Capture the cell that displays the provided text and extract its (X, Y) central coordinate. 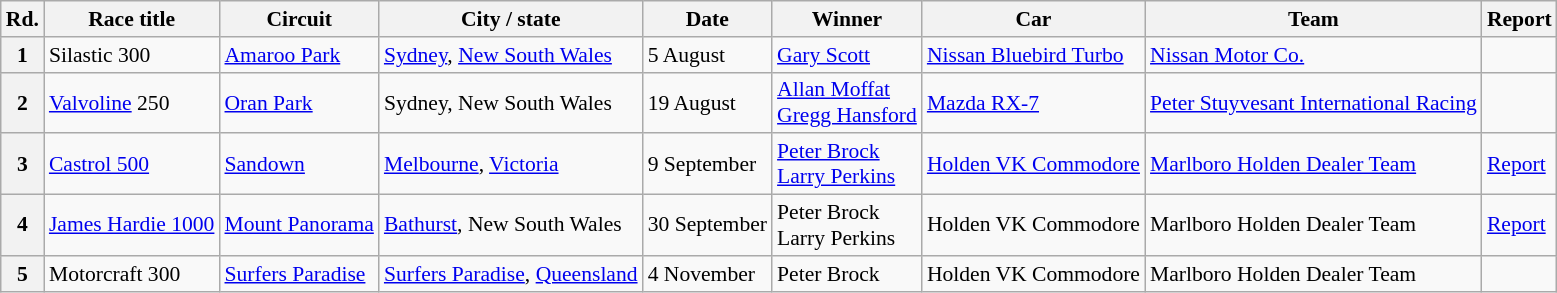
Mount Panorama (298, 226)
Car (1034, 19)
4 (22, 226)
5 (22, 274)
30 September (708, 226)
Peter Brock (847, 274)
Nissan Bluebird Turbo (1034, 55)
Bathurst, New South Wales (511, 226)
Castrol 500 (132, 164)
Race title (132, 19)
Circuit (298, 19)
2 (22, 102)
James Hardie 1000 (132, 226)
Valvoline 250 (132, 102)
Silastic 300 (132, 55)
Surfers Paradise (298, 274)
Motorcraft 300 (132, 274)
Mazda RX-7 (1034, 102)
1 (22, 55)
Rd. (22, 19)
Allan Moffat Gregg Hansford (847, 102)
Melbourne, Victoria (511, 164)
19 August (708, 102)
Gary Scott (847, 55)
Nissan Motor Co. (1314, 55)
4 November (708, 274)
Date (708, 19)
Surfers Paradise, Queensland (511, 274)
City / state (511, 19)
5 August (708, 55)
Sandown (298, 164)
Oran Park (298, 102)
Amaroo Park (298, 55)
Team (1314, 19)
Winner (847, 19)
9 September (708, 164)
3 (22, 164)
Peter Stuyvesant International Racing (1314, 102)
